Determine the [X, Y] coordinate at the center of the cell enclosing the given text.  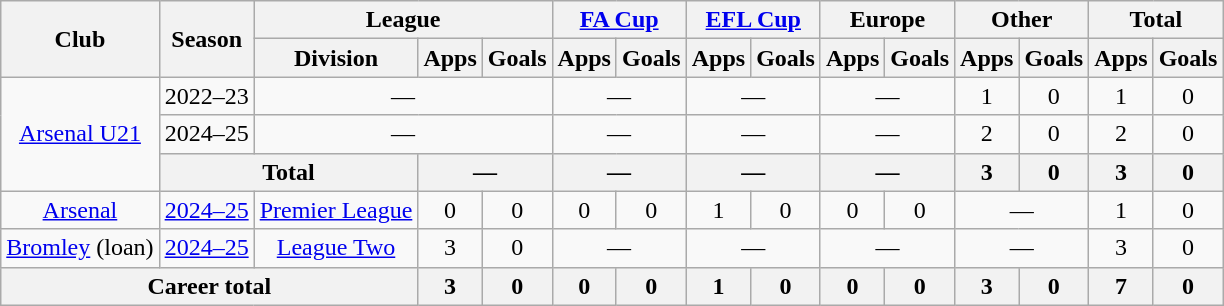
Division [336, 58]
Europe [887, 20]
Career total [210, 286]
Bromley (loan) [80, 248]
7 [1121, 286]
Other [1022, 20]
Club [80, 39]
EFL Cup [753, 20]
Arsenal [80, 210]
League Two [336, 248]
Premier League [336, 210]
2022–23 [206, 96]
Arsenal U21 [80, 134]
Season [206, 39]
League [403, 20]
FA Cup [619, 20]
